From the cell containing the given text, extract its center point as [X, Y] coordinate. 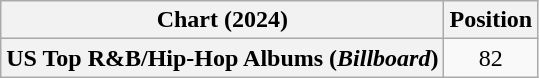
US Top R&B/Hip-Hop Albums (Billboard) [222, 58]
Position [491, 20]
82 [491, 58]
Chart (2024) [222, 20]
